Determine the [X, Y] coordinate at the center of the cell enclosing the given text.  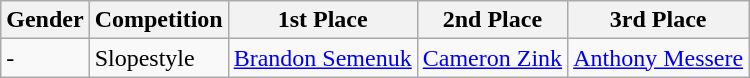
Anthony Messere [658, 58]
Gender [45, 20]
3rd Place [658, 20]
Cameron Zink [492, 58]
Slopestyle [158, 58]
- [45, 58]
2nd Place [492, 20]
1st Place [322, 20]
Competition [158, 20]
Brandon Semenuk [322, 58]
